Return [X, Y] of the center of cell containing provided text 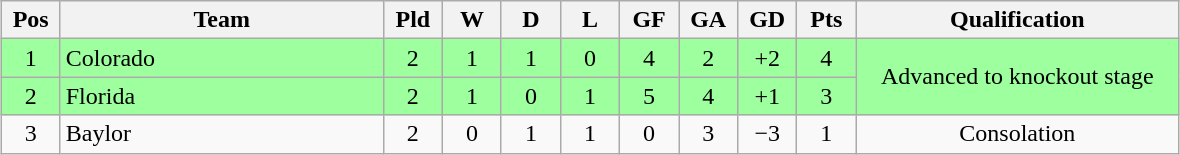
Colorado [222, 58]
+1 [768, 96]
Advanced to knockout stage [1018, 77]
Pts [826, 20]
D [530, 20]
5 [650, 96]
L [590, 20]
+2 [768, 58]
Team [222, 20]
GA [708, 20]
GD [768, 20]
Florida [222, 96]
W [472, 20]
Pld [412, 20]
Pos [30, 20]
Consolation [1018, 134]
Baylor [222, 134]
GF [650, 20]
−3 [768, 134]
Qualification [1018, 20]
